Return the [X, Y] coordinate for the center point of the cell that contains the specified text.  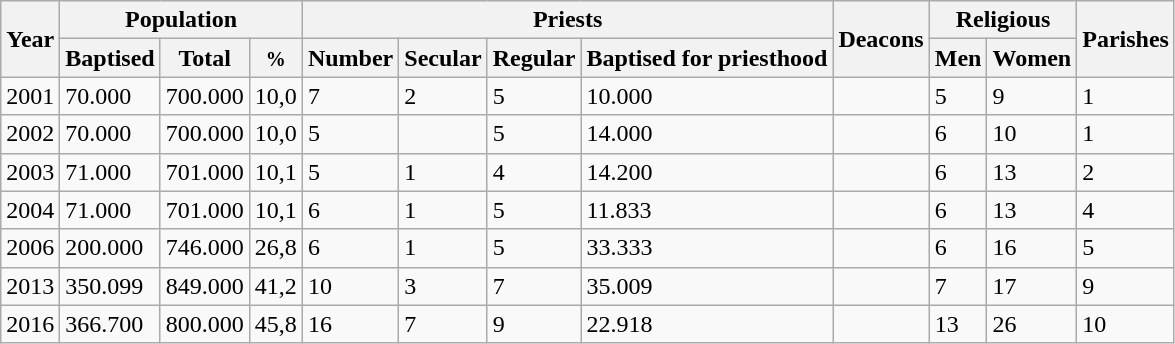
% [276, 58]
2016 [30, 324]
33.333 [707, 248]
3 [443, 286]
2006 [30, 248]
22.918 [707, 324]
746.000 [204, 248]
Women [1032, 58]
17 [1032, 286]
Secular [443, 58]
2003 [30, 172]
26,8 [276, 248]
10.000 [707, 96]
Year [30, 39]
Priests [567, 20]
Religious [1002, 20]
Parishes [1126, 39]
366.700 [110, 324]
2001 [30, 96]
350.099 [110, 286]
26 [1032, 324]
849.000 [204, 286]
200.000 [110, 248]
Deacons [881, 39]
Number [350, 58]
Baptised for priesthood [707, 58]
14.200 [707, 172]
14.000 [707, 134]
800.000 [204, 324]
41,2 [276, 286]
Population [182, 20]
45,8 [276, 324]
2013 [30, 286]
2002 [30, 134]
35.009 [707, 286]
Baptised [110, 58]
2004 [30, 210]
Men [958, 58]
Total [204, 58]
Regular [534, 58]
11.833 [707, 210]
